Locate the cell with the specified text and output its (x, y) center coordinate. 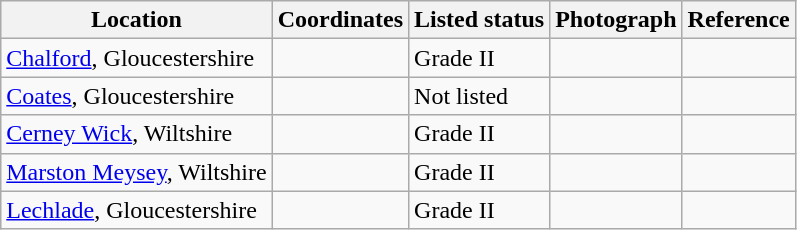
Coordinates (340, 20)
Not listed (480, 96)
Marston Meysey, Wiltshire (136, 172)
Lechlade, Gloucestershire (136, 210)
Coates, Gloucestershire (136, 96)
Reference (738, 20)
Chalford, Gloucestershire (136, 58)
Cerney Wick, Wiltshire (136, 134)
Listed status (480, 20)
Photograph (616, 20)
Location (136, 20)
